Capture the cell that displays the provided text and extract its [x, y] central coordinate. 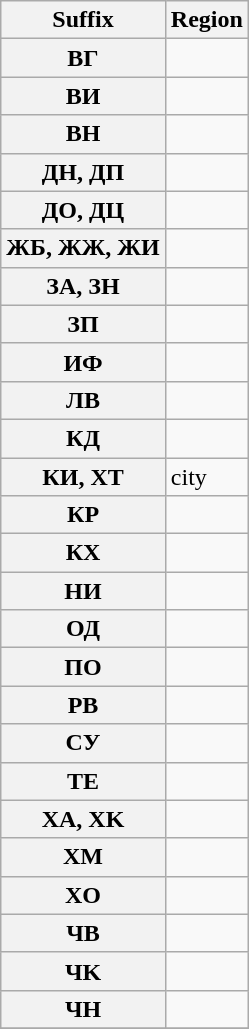
ИФ [84, 362]
КД [84, 438]
КИ, XT [84, 477]
HИ [84, 591]
ЗП [84, 324]
BГ [84, 58]
XM [84, 857]
CУ [84, 743]
city [206, 477]
ЗA, ЗH [84, 286]
PB [84, 705]
ЧK [84, 971]
TE [84, 781]
ЧB [84, 933]
Suffix [84, 20]
ЖБ, ЖЖ, ЖИ [84, 248]
ДO, ДЦ [84, 210]
BИ [84, 96]
XA, XK [84, 819]
Region [206, 20]
ОД [84, 629]
ЧH [84, 1009]
КX [84, 553]
ПO [84, 667]
ЛB [84, 400]
XO [84, 895]
ДH, ДП [84, 172]
КP [84, 515]
BH [84, 134]
